Scan for the cell matching the given text and deliver its (X, Y) coordinate at center. 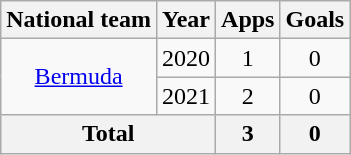
3 (248, 134)
2 (248, 96)
2020 (186, 58)
Apps (248, 20)
Goals (315, 20)
Year (186, 20)
Total (108, 134)
National team (79, 20)
Bermuda (79, 77)
1 (248, 58)
2021 (186, 96)
